Extract the (X, Y) coordinate from the center of the cell holding the provided text.  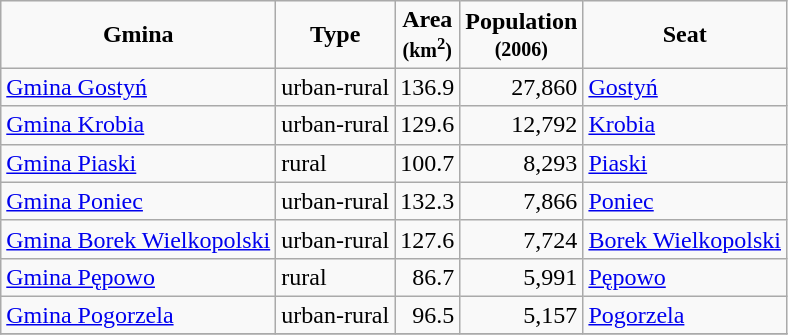
100.7 (428, 163)
127.6 (428, 239)
Population(2006) (522, 34)
Gmina (138, 34)
5,157 (522, 315)
136.9 (428, 87)
12,792 (522, 125)
Pogorzela (685, 315)
5,991 (522, 277)
86.7 (428, 277)
Gmina Krobia (138, 125)
132.3 (428, 201)
Gmina Pogorzela (138, 315)
Borek Wielkopolski (685, 239)
Gmina Borek Wielkopolski (138, 239)
Type (336, 34)
96.5 (428, 315)
27,860 (522, 87)
129.6 (428, 125)
Gmina Poniec (138, 201)
Seat (685, 34)
Gmina Pępowo (138, 277)
Gostyń (685, 87)
Krobia (685, 125)
Gmina Gostyń (138, 87)
Gmina Piaski (138, 163)
Poniec (685, 201)
Piaski (685, 163)
Pępowo (685, 277)
7,724 (522, 239)
8,293 (522, 163)
Area(km2) (428, 34)
7,866 (522, 201)
